For the text-containing cell, return its midpoint in (X, Y) coordinate format. 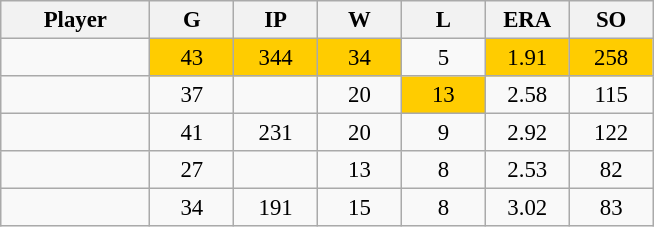
L (443, 20)
SO (611, 20)
41 (192, 133)
82 (611, 170)
258 (611, 58)
115 (611, 95)
2.92 (527, 133)
15 (360, 208)
191 (276, 208)
ERA (527, 20)
344 (276, 58)
2.58 (527, 95)
2.53 (527, 170)
Player (76, 20)
43 (192, 58)
9 (443, 133)
37 (192, 95)
122 (611, 133)
83 (611, 208)
W (360, 20)
G (192, 20)
1.91 (527, 58)
5 (443, 58)
3.02 (527, 208)
231 (276, 133)
IP (276, 20)
27 (192, 170)
